Output the [X, Y] coordinate of the center of the cell containing the given text.  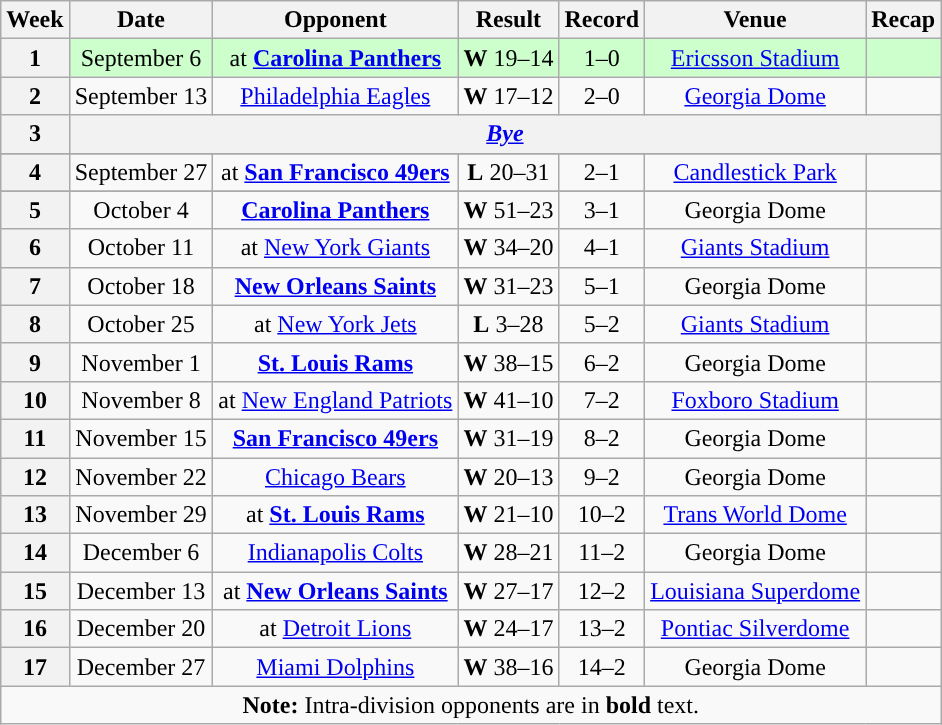
at New York Giants [336, 248]
Result [508, 20]
Note: Intra-division opponents are in bold text. [471, 705]
Trans World Dome [756, 515]
Record [602, 20]
13 [35, 515]
December 27 [141, 667]
4–1 [602, 248]
Week [35, 20]
15 [35, 591]
2–1 [602, 172]
W 41–10 [508, 400]
Venue [756, 20]
at New York Jets [336, 324]
W 31–23 [508, 286]
at Detroit Lions [336, 629]
September 13 [141, 96]
at New England Patriots [336, 400]
October 18 [141, 286]
December 6 [141, 553]
September 6 [141, 58]
3 [35, 134]
W 38–16 [508, 667]
Date [141, 20]
W 20–13 [508, 477]
10–2 [602, 515]
9 [35, 362]
W 17–12 [508, 96]
November 1 [141, 362]
7 [35, 286]
New Orleans Saints [336, 286]
Miami Dolphins [336, 667]
December 13 [141, 591]
2 [35, 96]
Recap [904, 20]
Chicago Bears [336, 477]
7–2 [602, 400]
W 21–10 [508, 515]
6–2 [602, 362]
Pontiac Silverdome [756, 629]
12–2 [602, 591]
at St. Louis Rams [336, 515]
W 19–14 [508, 58]
W 31–19 [508, 438]
St. Louis Rams [336, 362]
October 25 [141, 324]
10 [35, 400]
1 [35, 58]
14–2 [602, 667]
W 27–17 [508, 591]
6 [35, 248]
4 [35, 172]
2–0 [602, 96]
at San Francisco 49ers [336, 172]
Louisiana Superdome [756, 591]
L 20–31 [508, 172]
8–2 [602, 438]
November 29 [141, 515]
October 11 [141, 248]
W 38–15 [508, 362]
3–1 [602, 210]
October 4 [141, 210]
Philadelphia Eagles [336, 96]
16 [35, 629]
W 24–17 [508, 629]
11–2 [602, 553]
November 22 [141, 477]
Bye [505, 134]
14 [35, 553]
September 27 [141, 172]
Candlestick Park [756, 172]
5 [35, 210]
Carolina Panthers [336, 210]
W 51–23 [508, 210]
Opponent [336, 20]
at Carolina Panthers [336, 58]
L 3–28 [508, 324]
1–0 [602, 58]
17 [35, 667]
Foxboro Stadium [756, 400]
San Francisco 49ers [336, 438]
13–2 [602, 629]
at New Orleans Saints [336, 591]
Indianapolis Colts [336, 553]
11 [35, 438]
December 20 [141, 629]
9–2 [602, 477]
12 [35, 477]
November 15 [141, 438]
5–1 [602, 286]
W 34–20 [508, 248]
Ericsson Stadium [756, 58]
November 8 [141, 400]
8 [35, 324]
W 28–21 [508, 553]
5–2 [602, 324]
